Output the [x, y] coordinate of the center of the cell containing the given text.  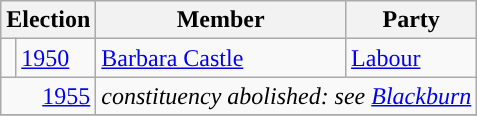
Barbara Castle [221, 58]
Party [412, 20]
Member [221, 20]
1950 [56, 58]
Labour [412, 58]
1955 [48, 96]
constituency abolished: see Blackburn [286, 96]
Election [48, 20]
